Provide the [X, Y] coordinate of the cell's center where the given text is located.  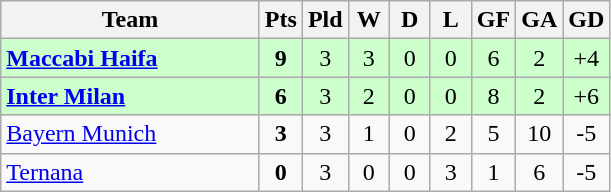
Inter Milan [130, 96]
+6 [586, 96]
Pld [325, 20]
D [410, 20]
GF [493, 20]
5 [493, 134]
Ternana [130, 172]
GA [540, 20]
W [368, 20]
9 [280, 58]
Bayern Munich [130, 134]
8 [493, 96]
+4 [586, 58]
L [450, 20]
Pts [280, 20]
Maccabi Haifa [130, 58]
GD [586, 20]
Team [130, 20]
10 [540, 134]
